Return the [X, Y] coordinate for the center point of the cell that contains the specified text.  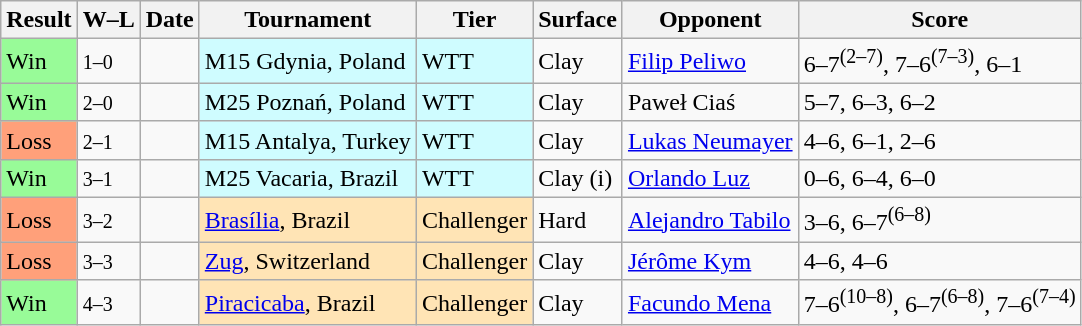
Orlando Luz [710, 178]
3–2 [108, 220]
0–6, 6–4, 6–0 [940, 178]
6–7(2–7), 7–6(7–3), 6–1 [940, 62]
4–6, 4–6 [940, 261]
Alejandro Tabilo [710, 220]
Paweł Ciaś [710, 102]
M15 Gdynia, Poland [308, 62]
Piracicaba, Brazil [308, 302]
Brasília, Brazil [308, 220]
Hard [578, 220]
Score [940, 20]
Clay (i) [578, 178]
Lukas Neumayer [710, 140]
Jérôme Kym [710, 261]
W–L [108, 20]
4–6, 6–1, 2–6 [940, 140]
Date [170, 20]
M25 Poznań, Poland [308, 102]
Tier [474, 20]
1–0 [108, 62]
Result [39, 20]
M15 Antalya, Turkey [308, 140]
Opponent [710, 20]
7–6(10–8), 6–7(6–8), 7–6(7–4) [940, 302]
2–0 [108, 102]
3–6, 6–7(6–8) [940, 220]
Zug, Switzerland [308, 261]
4–3 [108, 302]
5–7, 6–3, 6–2 [940, 102]
3–1 [108, 178]
3–3 [108, 261]
Facundo Mena [710, 302]
2–1 [108, 140]
M25 Vacaria, Brazil [308, 178]
Tournament [308, 20]
Surface [578, 20]
Filip Peliwo [710, 62]
